Scan for the cell matching the given text and deliver its (X, Y) coordinate at center. 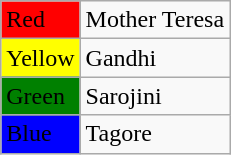
Sarojini (155, 96)
Gandhi (155, 58)
Blue (40, 134)
Red (40, 20)
Yellow (40, 58)
Mother Teresa (155, 20)
Green (40, 96)
Tagore (155, 134)
